Provide the (X, Y) coordinate of the cell's center where the given text is located.  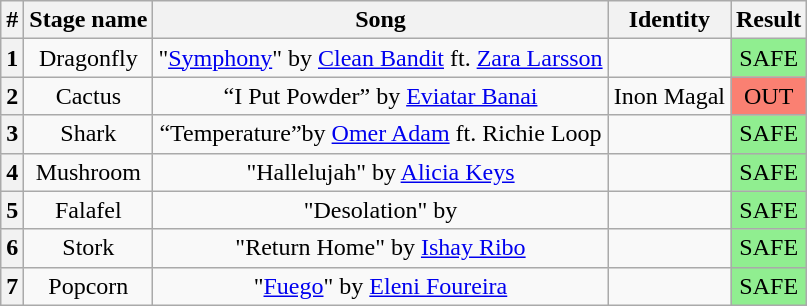
"Return Home" by Ishay Ribo (380, 248)
"Desolation" by (380, 210)
Identity (669, 20)
4 (12, 172)
1 (12, 58)
Mushroom (88, 172)
Song (380, 20)
7 (12, 286)
# (12, 20)
"Symphony" by Clean Bandit ft. Zara Larsson (380, 58)
“Temperature”by Omer Adam ft. Richie Loop (380, 134)
“I Put Powder” by Eviatar Banai (380, 96)
Popcorn (88, 286)
Stork (88, 248)
Dragonfly (88, 58)
2 (12, 96)
"Fuego" by Eleni Foureira (380, 286)
Inon Magal (669, 96)
Shark (88, 134)
Result (768, 20)
6 (12, 248)
OUT (768, 96)
Stage name (88, 20)
"Hallelujah" by Alicia Keys (380, 172)
Falafel (88, 210)
5 (12, 210)
Cactus (88, 96)
3 (12, 134)
